Extract the [X, Y] coordinate from the center of the cell holding the provided text.  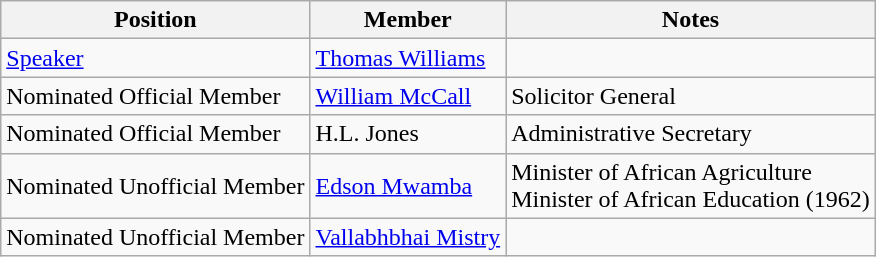
Member [408, 20]
William McCall [408, 96]
Thomas Williams [408, 58]
Solicitor General [691, 96]
Speaker [156, 58]
Edson Mwamba [408, 186]
Administrative Secretary [691, 134]
Notes [691, 20]
H.L. Jones [408, 134]
Minister of African AgricultureMinister of African Education (1962) [691, 186]
Vallabhbhai Mistry [408, 237]
Position [156, 20]
